For the text-containing cell, return its midpoint in [x, y] coordinate format. 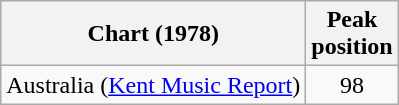
98 [352, 85]
Peak position [352, 34]
Australia (Kent Music Report) [154, 85]
Chart (1978) [154, 34]
